Capture the cell that displays the provided text and extract its [x, y] central coordinate. 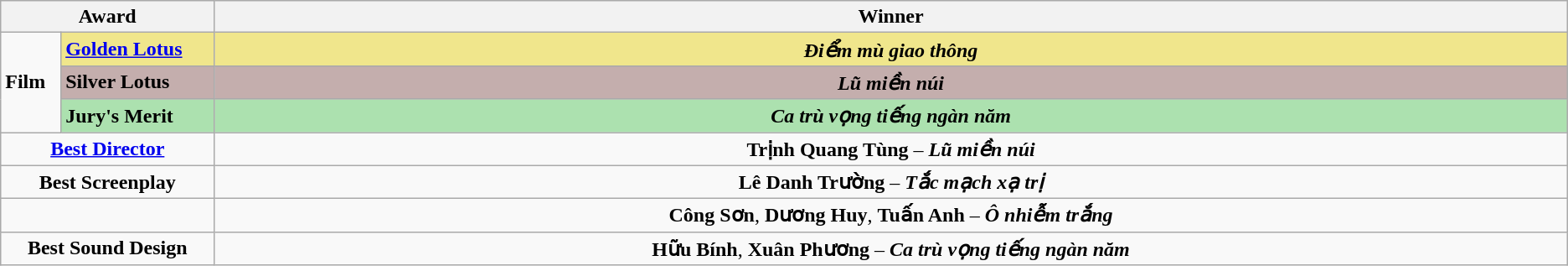
Hữu Bính, Xuân Phương – Ca trù vọng tiếng ngàn năm [891, 248]
Điểm mù giao thông [891, 50]
Lê Danh Trường – Tắc mạch xạ trị [891, 182]
Film [31, 82]
Công Sơn, Dương Huy, Tuấn Anh – Ô nhiễm trắng [891, 216]
Winner [891, 17]
Ca trù vọng tiếng ngàn năm [891, 116]
Silver Lotus [137, 82]
Best Director [107, 149]
Best Screenplay [107, 182]
Award [107, 17]
Golden Lotus [137, 50]
Jury's Merit [137, 116]
Best Sound Design [107, 248]
Lũ miền núi [891, 82]
Trịnh Quang Tùng – Lũ miền núi [891, 149]
